Scan for the cell matching the given text and deliver its [X, Y] coordinate at center. 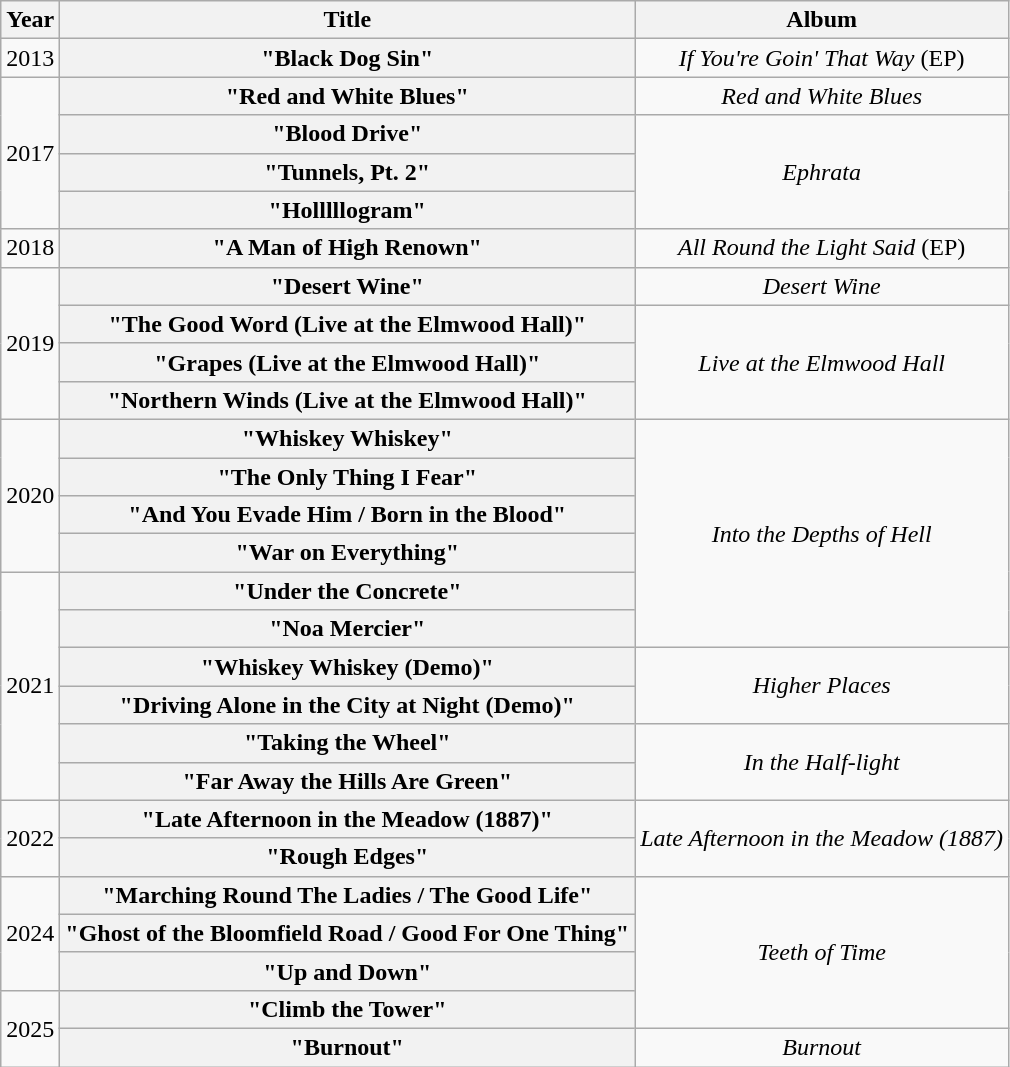
"Climb the Tower" [348, 1009]
"Whiskey Whiskey (Demo)" [348, 667]
"Burnout" [348, 1047]
"Tunnels, Pt. 2" [348, 172]
"Whiskey Whiskey" [348, 438]
2018 [30, 248]
"Grapes (Live at the Elmwood Hall)" [348, 362]
"Ghost of the Bloomfield Road / Good For One Thing" [348, 933]
"Red and White Blues" [348, 96]
"Driving Alone in the City at Night (Demo)" [348, 705]
2013 [30, 58]
Live at the Elmwood Hall [822, 362]
All Round the Light Said (EP) [822, 248]
"Under the Concrete" [348, 591]
"Desert Wine" [348, 286]
Into the Depths of Hell [822, 533]
"Far Away the Hills Are Green" [348, 781]
In the Half-light [822, 762]
2025 [30, 1028]
Higher Places [822, 686]
"The Good Word (Live at the Elmwood Hall)" [348, 324]
If You're Goin' That Way (EP) [822, 58]
"The Only Thing I Fear" [348, 477]
"A Man of High Renown" [348, 248]
2020 [30, 495]
2017 [30, 153]
"Northern Winds (Live at the Elmwood Hall)" [348, 400]
"War on Everything" [348, 553]
Year [30, 20]
"Marching Round The Ladies / The Good Life" [348, 895]
2022 [30, 838]
Album [822, 20]
Ephrata [822, 172]
Red and White Blues [822, 96]
2021 [30, 686]
2019 [30, 343]
Desert Wine [822, 286]
"Taking the Wheel" [348, 743]
"Black Dog Sin" [348, 58]
2024 [30, 933]
Burnout [822, 1047]
"Blood Drive" [348, 134]
Title [348, 20]
"Late Afternoon in the Meadow (1887)" [348, 819]
Late Afternoon in the Meadow (1887) [822, 838]
"And You Evade Him / Born in the Blood" [348, 515]
"Noa Mercier" [348, 629]
"Up and Down" [348, 971]
"Holllllogram" [348, 210]
"Rough Edges" [348, 857]
Teeth of Time [822, 952]
